For the text-containing cell, return its midpoint in (X, Y) coordinate format. 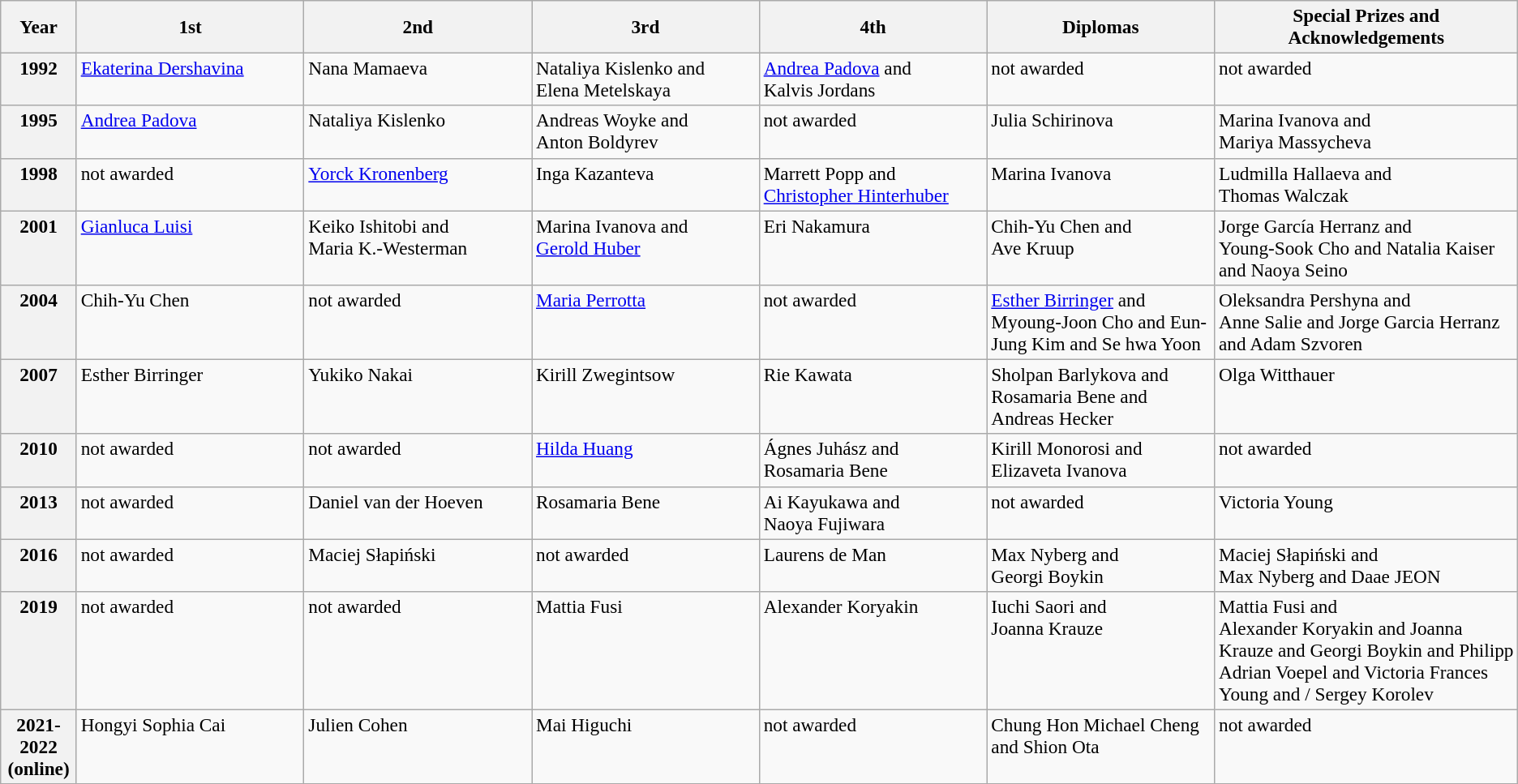
Hongyi Sophia Cai (190, 747)
Laurens de Man (873, 564)
Ludmilla Hallaeva and Thomas Walczak (1366, 185)
Iuchi Saori and Joanna Krauze (1101, 650)
Rie Kawata (873, 396)
2nd (418, 26)
Mai Higuchi (645, 747)
Jorge García Herranz and Young-Sook Cho and Natalia Kaiser and Naoya Seino (1366, 247)
Andrea Padova (190, 131)
Keiko Ishitobi and Maria K.-Westerman (418, 247)
Maria Perrotta (645, 322)
Julia Schirinova (1101, 131)
Max Nyberg and Georgi Boykin (1101, 564)
Maciej Słapiński (418, 564)
Nana Mamaeva (418, 79)
Hilda Huang (645, 461)
1st (190, 26)
2013 (39, 512)
2019 (39, 650)
Marina Ivanova and Mariya Massycheva (1366, 131)
Chih-Yu Chen and Ave Kruup (1101, 247)
Alexander Koryakin (873, 650)
4th (873, 26)
Kirill Zwegintsow (645, 396)
Gianluca Luisi (190, 247)
Ekaterina Dershavina (190, 79)
Year (39, 26)
Victoria Young (1366, 512)
Mattia Fusi and Alexander Koryakin and Joanna Krauze and Georgi Boykin and Philipp Adrian Voepel and Victoria Frances Young and / Sergey Korolev (1366, 650)
Eri Nakamura (873, 247)
Daniel van der Hoeven (418, 512)
Andrea Padova and Kalvis Jordans (873, 79)
2001 (39, 247)
2021-2022 (online) (39, 747)
Esther Birringer and Myoung-Joon Cho and Eun-Jung Kim and Se hwa Yoon (1101, 322)
Maciej Słapiński and Max Nyberg and Daae JEON (1366, 564)
Ai Kayukawa and Naoya Fujiwara (873, 512)
Diplomas (1101, 26)
1998 (39, 185)
2004 (39, 322)
2007 (39, 396)
2010 (39, 461)
3rd (645, 26)
Esther Birringer (190, 396)
Chih-Yu Chen (190, 322)
Nataliya Kislenko (418, 131)
Oleksandra Pershyna and Anne Salie and Jorge Garcia Herranz and Adam Szvoren (1366, 322)
Marrett Popp and Christopher Hinterhuber (873, 185)
Marina Ivanova and Gerold Huber (645, 247)
Special Prizes and Acknowledgements (1366, 26)
Ágnes Juhász and Rosamaria Bene (873, 461)
Nataliya Kislenko and Elena Metelskaya (645, 79)
Andreas Woyke and Anton Boldyrev (645, 131)
1992 (39, 79)
Sholpan Barlykova and Rosamaria Bene and Andreas Hecker (1101, 396)
Olga Witthauer (1366, 396)
Mattia Fusi (645, 650)
Julien Cohen (418, 747)
Marina Ivanova (1101, 185)
Kirill Monorosi and Elizaveta Ivanova (1101, 461)
Yorck Kronenberg (418, 185)
Rosamaria Bene (645, 512)
2016 (39, 564)
Chung Hon Michael Cheng and Shion Ota (1101, 747)
1995 (39, 131)
Inga Kazanteva (645, 185)
Yukiko Nakai (418, 396)
